Pinpoint the cell where the given text exists, returning its (X, Y) midpoint coordinate. 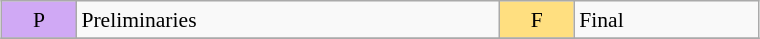
Preliminaries (288, 20)
Final (666, 20)
P (40, 20)
F (536, 20)
